Search for the cell housing the specified text and yield its (X, Y) center coordinate. 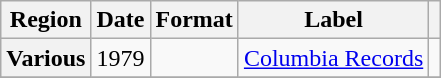
Date (120, 20)
Label (333, 20)
Columbia Records (333, 58)
Format (194, 20)
Various (46, 58)
1979 (120, 58)
Region (46, 20)
